Search for the cell housing the specified text and yield its (X, Y) center coordinate. 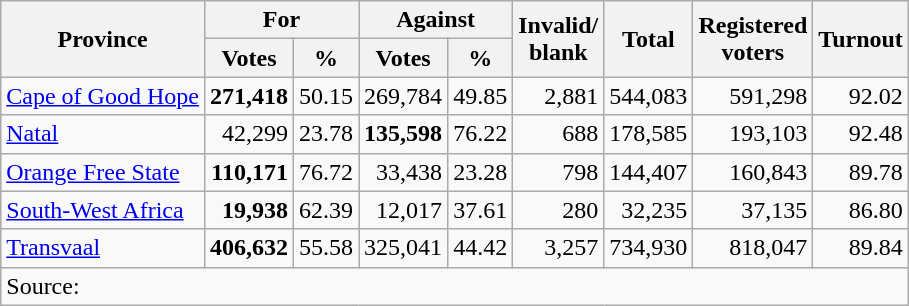
Source: (455, 286)
Natal (103, 134)
160,843 (753, 172)
Cape of Good Hope (103, 96)
33,438 (404, 172)
Province (103, 39)
688 (558, 134)
12,017 (404, 210)
62.39 (326, 210)
86.80 (861, 210)
South-West Africa (103, 210)
76.22 (480, 134)
32,235 (648, 210)
55.58 (326, 248)
144,407 (648, 172)
734,930 (648, 248)
Registeredvoters (753, 39)
280 (558, 210)
89.84 (861, 248)
Total (648, 39)
193,103 (753, 134)
271,418 (248, 96)
406,632 (248, 248)
76.72 (326, 172)
19,938 (248, 210)
49.85 (480, 96)
178,585 (648, 134)
42,299 (248, 134)
For (281, 20)
Against (436, 20)
3,257 (558, 248)
110,171 (248, 172)
269,784 (404, 96)
Orange Free State (103, 172)
50.15 (326, 96)
2,881 (558, 96)
Turnout (861, 39)
89.78 (861, 172)
591,298 (753, 96)
44.42 (480, 248)
23.28 (480, 172)
818,047 (753, 248)
325,041 (404, 248)
Invalid/blank (558, 39)
37.61 (480, 210)
92.48 (861, 134)
135,598 (404, 134)
544,083 (648, 96)
798 (558, 172)
92.02 (861, 96)
37,135 (753, 210)
23.78 (326, 134)
Transvaal (103, 248)
